Identify which cell holds the provided text, then report its [X, Y] central coordinate. 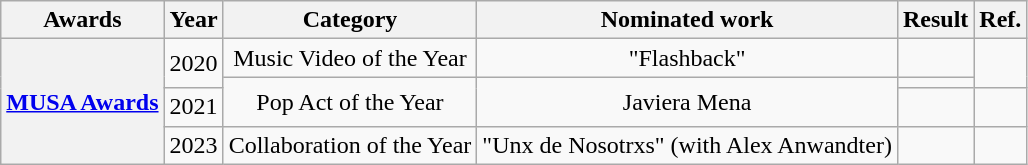
Result [935, 20]
2020 [194, 64]
2023 [194, 145]
2021 [194, 107]
Music Video of the Year [350, 58]
Ref. [1000, 20]
Pop Act of the Year [350, 102]
Javiera Mena [688, 102]
Collaboration of the Year [350, 145]
"Unx de Nosotrxs" (with Alex Anwandter) [688, 145]
Category [350, 20]
Year [194, 20]
Nominated work [688, 20]
"Flashback" [688, 58]
Awards [82, 20]
MUSA Awards [82, 102]
